Search for the cell housing the specified text and yield its (X, Y) center coordinate. 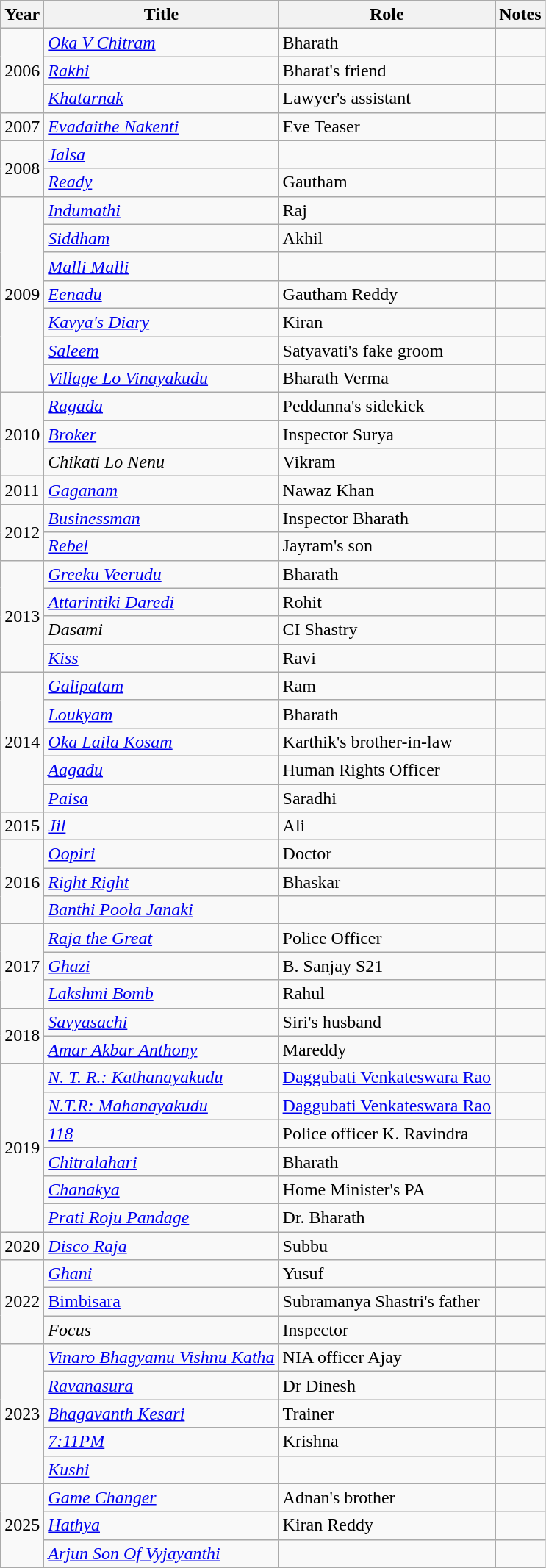
Kiss (162, 658)
Saradhi (387, 798)
Bharath Verma (387, 379)
Ravi (387, 658)
118 (162, 1134)
2025 (22, 1525)
Ready (162, 182)
Raja the Great (162, 938)
Arjun Son Of Vyjayanthi (162, 1553)
B. Sanjay S21 (387, 966)
2013 (22, 616)
Attarintiki Daredi (162, 602)
Hathya (162, 1525)
2015 (22, 826)
Broker (162, 434)
Inspector Surya (387, 434)
Ghazi (162, 966)
2023 (22, 1414)
Paisa (162, 798)
Chanakya (162, 1189)
Oka Laila Kosam (162, 742)
Dasami (162, 630)
Focus (162, 1330)
Vikram (387, 462)
Adnan's brother (387, 1497)
N. T. R.: Kathanayakudu (162, 1078)
Notes (520, 15)
Rakhi (162, 71)
Inspector Bharath (387, 518)
Ghani (162, 1274)
Oopiri (162, 854)
Krishna (387, 1442)
Malli Malli (162, 266)
2007 (22, 126)
Nawaz Khan (387, 490)
Eenadu (162, 294)
Jalsa (162, 154)
2012 (22, 532)
Police officer K. Ravindra (387, 1134)
Game Changer (162, 1497)
Chikati Lo Nenu (162, 462)
NIA officer Ajay (387, 1358)
2010 (22, 434)
Village Lo Vinayakudu (162, 379)
Businessman (162, 518)
2006 (22, 71)
Subramanya Shastri's father (387, 1302)
2022 (22, 1302)
Chitralahari (162, 1161)
Home Minister's PA (387, 1189)
Jayram's son (387, 546)
Saleem (162, 351)
2014 (22, 742)
Yusuf (387, 1274)
Inspector (387, 1330)
Lawyer's assistant (387, 99)
Kavya's Diary (162, 322)
Disco Raja (162, 1246)
Siddham (162, 238)
Ravanasura (162, 1386)
Aagadu (162, 770)
Gautham Reddy (387, 294)
Bhagavanth Kesari (162, 1414)
2009 (22, 294)
Jil (162, 826)
Ram (387, 686)
Satyavati's fake groom (387, 351)
2019 (22, 1148)
N.T.R: Mahanayakudu (162, 1106)
2020 (22, 1246)
Evadaithe Nakenti (162, 126)
Galipatam (162, 686)
Eve Teaser (387, 126)
Rahul (387, 994)
Dr Dinesh (387, 1386)
Khatarnak (162, 99)
Akhil (387, 238)
Gautham (387, 182)
Indumathi (162, 210)
Kushi (162, 1469)
2018 (22, 1036)
Bimbisara (162, 1302)
2017 (22, 966)
Ali (387, 826)
Prati Roju Pandage (162, 1217)
Mareddy (387, 1050)
Raj (387, 210)
Banthi Poola Janaki (162, 910)
2011 (22, 490)
CI Shastry (387, 630)
Greeku Veerudu (162, 574)
Ragada (162, 407)
Lakshmi Bomb (162, 994)
Peddanna's sidekick (387, 407)
Vinaro Bhagyamu Vishnu Katha (162, 1358)
Year (22, 15)
Subbu (387, 1246)
Oka V Chitram (162, 43)
Human Rights Officer (387, 770)
2016 (22, 882)
Bharat's friend (387, 71)
Role (387, 15)
Rohit (387, 602)
Karthik's brother-in-law (387, 742)
Trainer (387, 1414)
2008 (22, 168)
Kiran Reddy (387, 1525)
Right Right (162, 882)
Loukyam (162, 714)
Kiran (387, 322)
Police Officer (387, 938)
Title (162, 15)
Bhaskar (387, 882)
Amar Akbar Anthony (162, 1050)
Siri's husband (387, 1022)
Savyasachi (162, 1022)
7:11PM (162, 1442)
Doctor (387, 854)
Dr. Bharath (387, 1217)
Gaganam (162, 490)
Rebel (162, 546)
